Provide the (x, y) coordinate of the cell's center where the given text is located.  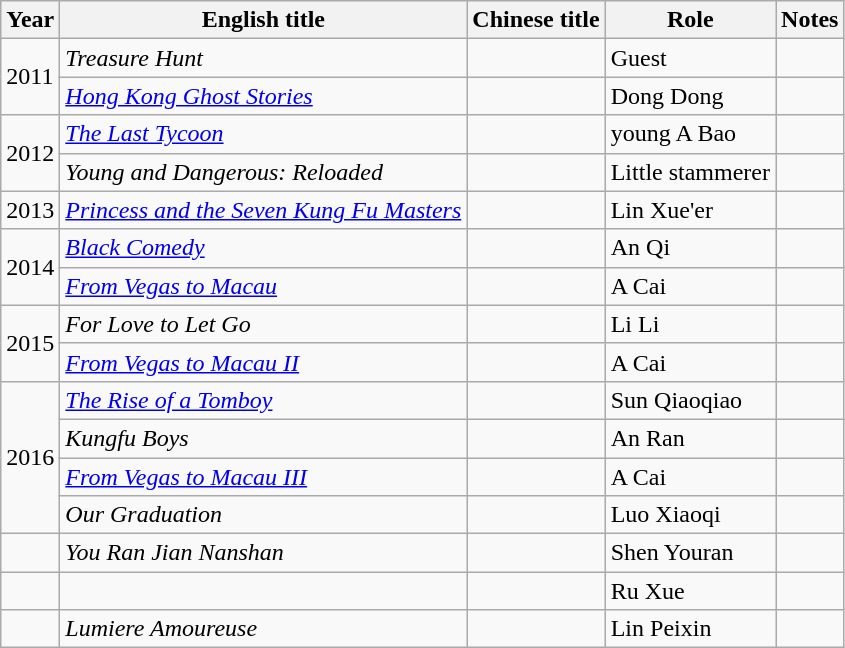
Luo Xiaoqi (690, 515)
2014 (30, 267)
Chinese title (536, 20)
Li Li (690, 324)
For Love to Let Go (264, 324)
2013 (30, 210)
2011 (30, 77)
Princess and the Seven Kung Fu Masters (264, 210)
Sun Qiaoqiao (690, 400)
Lumiere Amoureuse (264, 629)
Shen Youran (690, 553)
You Ran Jian Nanshan (264, 553)
Role (690, 20)
Ru Xue (690, 591)
Year (30, 20)
Lin Peixin (690, 629)
English title (264, 20)
Treasure Hunt (264, 58)
2015 (30, 343)
Black Comedy (264, 248)
Hong Kong Ghost Stories (264, 96)
Little stammerer (690, 172)
2012 (30, 153)
Our Graduation (264, 515)
From Vegas to Macau (264, 286)
The Rise of a Tomboy (264, 400)
Guest (690, 58)
The Last Tycoon (264, 134)
An Qi (690, 248)
From Vegas to Macau II (264, 362)
From Vegas to Macau III (264, 477)
Dong Dong (690, 96)
2016 (30, 457)
Notes (810, 20)
young A Bao (690, 134)
Kungfu Boys (264, 438)
Young and Dangerous: Reloaded (264, 172)
Lin Xue'er (690, 210)
An Ran (690, 438)
